Return [X, Y] of the center of cell containing provided text 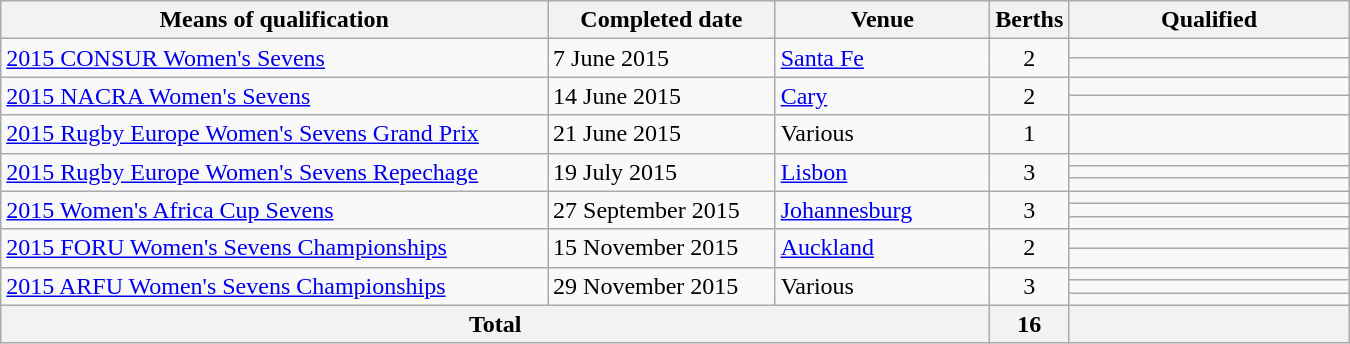
Means of qualification [274, 20]
2015 FORU Women's Sevens Championships [274, 248]
2015 CONSUR Women's Sevens [274, 58]
Qualified [1209, 20]
Lisbon [882, 172]
29 November 2015 [662, 286]
Santa Fe [882, 58]
Venue [882, 20]
2015 ARFU Women's Sevens Championships [274, 286]
2015 Women's Africa Cup Sevens [274, 210]
15 November 2015 [662, 248]
16 [1030, 324]
2015 Rugby Europe Women's Sevens Grand Prix [274, 134]
14 June 2015 [662, 96]
Completed date [662, 20]
7 June 2015 [662, 58]
Total [496, 324]
Johannesburg [882, 210]
1 [1030, 134]
Auckland [882, 248]
2015 NACRA Women's Sevens [274, 96]
Berths [1030, 20]
27 September 2015 [662, 210]
2015 Rugby Europe Women's Sevens Repechage [274, 172]
Cary [882, 96]
21 June 2015 [662, 134]
19 July 2015 [662, 172]
